Find where the given text appears and provide that cell's center as (x, y) coordinate. 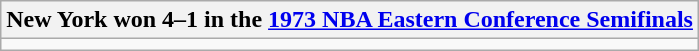
New York won 4–1 in the 1973 NBA Eastern Conference Semifinals (350, 20)
